Provide the [x, y] coordinate of the cell's center where the given text is located.  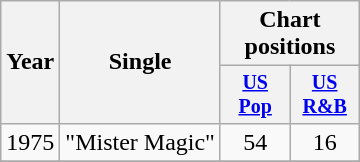
16 [324, 142]
Single [140, 62]
54 [254, 142]
USPop [254, 94]
"Mister Magic" [140, 142]
Year [30, 62]
1975 [30, 142]
USR&B [324, 94]
Chart positions [290, 34]
